From the cell containing the given text, extract its center point as (X, Y) coordinate. 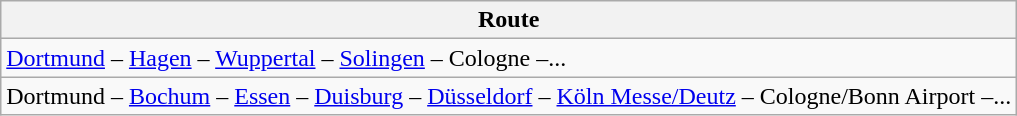
Route (509, 20)
Dortmund – Bochum – Essen – Duisburg – Düsseldorf – Köln Messe/Deutz – Cologne/Bonn Airport –... (509, 96)
Dortmund – Hagen – Wuppertal – Solingen – Cologne –... (509, 58)
